Return the (x, y) coordinate for the center point of the cell that contains the specified text.  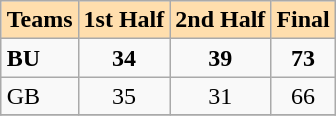
39 (220, 58)
GB (40, 96)
Teams (40, 20)
BU (40, 58)
1st Half (124, 20)
66 (303, 96)
Final (303, 20)
73 (303, 58)
2nd Half (220, 20)
31 (220, 96)
35 (124, 96)
34 (124, 58)
